Provide the (x, y) coordinate of the cell's center where the given text is located.  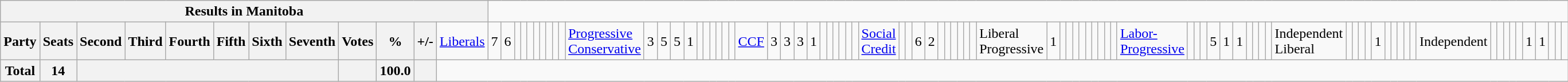
Third (146, 41)
% (396, 41)
Independent Liberal (1309, 41)
Fifth (231, 41)
Party (20, 41)
Fourth (189, 41)
Results in Manitoba (244, 11)
Independent (1453, 41)
Liberals (462, 41)
Social Credit (878, 41)
+/- (425, 41)
Second (101, 41)
Liberal Progressive (1011, 41)
Labor-Progressive (1152, 41)
14 (58, 71)
Sixth (267, 41)
CCF (751, 41)
Votes (358, 41)
100.0 (396, 71)
Progressive Conservative (605, 41)
7 (494, 41)
Seventh (312, 41)
Total (20, 71)
Seats (58, 41)
2 (931, 41)
